Determine the [X, Y] coordinate at the center of the cell enclosing the given text.  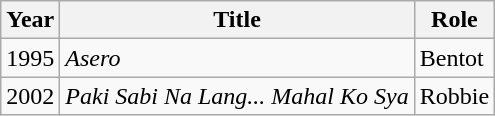
Role [454, 20]
Asero [237, 58]
2002 [30, 96]
1995 [30, 58]
Title [237, 20]
Year [30, 20]
Bentot [454, 58]
Paki Sabi Na Lang... Mahal Ko Sya [237, 96]
Robbie [454, 96]
